Provide the (x, y) coordinate of the cell's center where the given text is located.  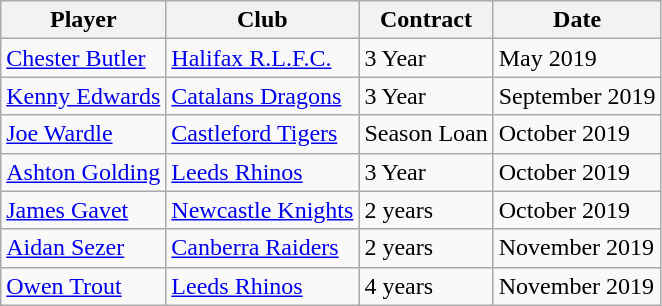
Contract (426, 20)
Owen Trout (84, 286)
James Gavet (84, 210)
Castleford Tigers (262, 134)
Aidan Sezer (84, 248)
May 2019 (577, 58)
Kenny Edwards (84, 96)
Player (84, 20)
Ashton Golding (84, 172)
Halifax R.L.F.C. (262, 58)
Club (262, 20)
September 2019 (577, 96)
4 years (426, 286)
Canberra Raiders (262, 248)
Season Loan (426, 134)
Catalans Dragons (262, 96)
Joe Wardle (84, 134)
Date (577, 20)
Newcastle Knights (262, 210)
Chester Butler (84, 58)
